For the text-containing cell, return its midpoint in (X, Y) coordinate format. 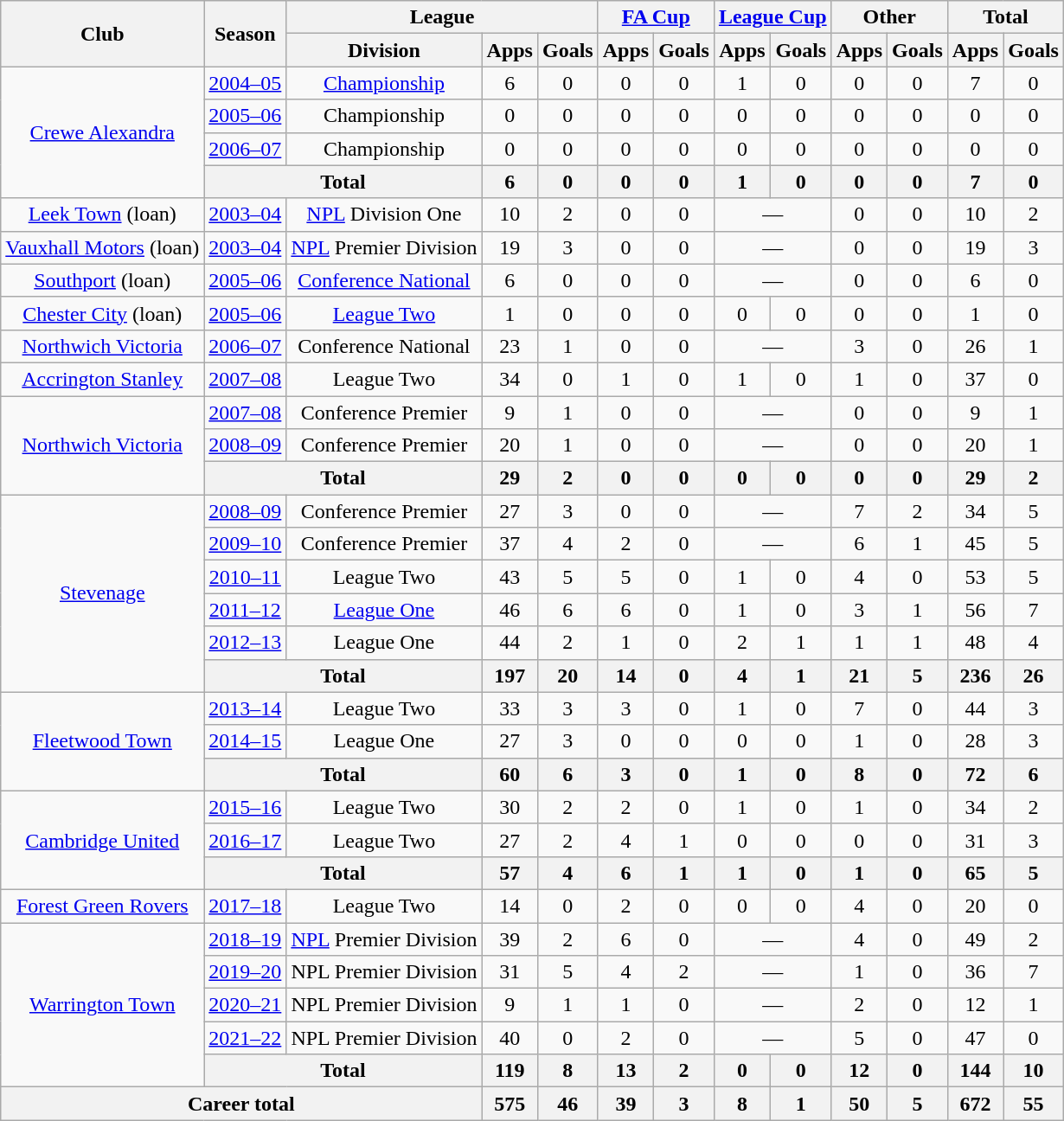
60 (510, 774)
2012–13 (246, 643)
Division (384, 50)
2011–12 (246, 610)
Southport (loan) (102, 280)
Club (102, 34)
197 (510, 676)
48 (975, 643)
36 (975, 972)
2015–16 (246, 807)
2013–14 (246, 708)
119 (510, 1071)
2020–21 (246, 1005)
28 (975, 741)
Chester City (loan) (102, 313)
Leek Town (loan) (102, 215)
40 (510, 1038)
Cambridge United (102, 840)
53 (975, 577)
23 (510, 346)
2021–22 (246, 1038)
55 (1034, 1104)
30 (510, 807)
FA Cup (656, 17)
2019–20 (246, 972)
56 (975, 610)
Accrington Stanley (102, 379)
50 (859, 1104)
2009–10 (246, 544)
Other (889, 17)
NPL Division One (384, 215)
Crewe Alexandra (102, 132)
672 (975, 1104)
72 (975, 774)
Warrington Town (102, 1004)
49 (975, 938)
League Cup (772, 17)
Stevenage (102, 593)
47 (975, 1038)
Fleetwood Town (102, 741)
Career total (241, 1104)
2018–19 (246, 938)
45 (975, 544)
144 (975, 1071)
236 (975, 676)
57 (510, 873)
13 (625, 1071)
Vauxhall Motors (loan) (102, 247)
2010–11 (246, 577)
33 (510, 708)
League (442, 17)
21 (859, 676)
2017–18 (246, 906)
575 (510, 1104)
Forest Green Rovers (102, 906)
2004–05 (246, 83)
2016–17 (246, 840)
2014–15 (246, 741)
Season (246, 34)
65 (975, 873)
43 (510, 577)
